Identify which cell holds the provided text, then report its [x, y] central coordinate. 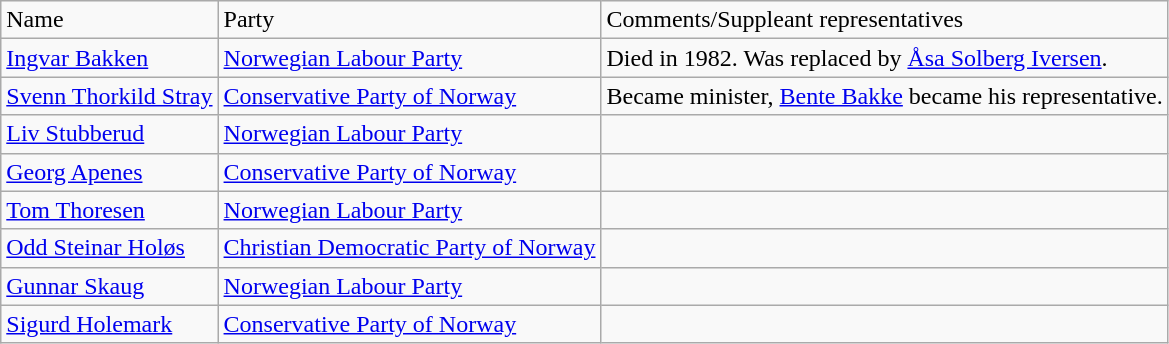
Gunnar Skaug [110, 286]
Party [410, 20]
Georg Apenes [110, 172]
Ingvar Bakken [110, 58]
Became minister, Bente Bakke became his representative. [884, 96]
Liv Stubberud [110, 134]
Name [110, 20]
Tom Thoresen [110, 210]
Comments/Suppleant representatives [884, 20]
Odd Steinar Holøs [110, 248]
Svenn Thorkild Stray [110, 96]
Sigurd Holemark [110, 324]
Died in 1982. Was replaced by Åsa Solberg Iversen. [884, 58]
Christian Democratic Party of Norway [410, 248]
